Scan for the cell matching the given text and deliver its [X, Y] coordinate at center. 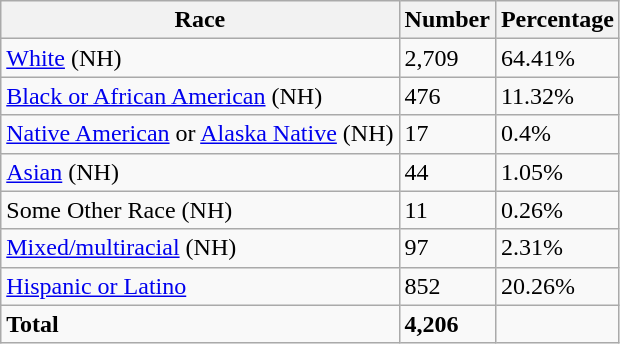
Race [200, 20]
0.4% [557, 134]
44 [447, 172]
0.26% [557, 210]
Native American or Alaska Native (NH) [200, 134]
2,709 [447, 58]
11.32% [557, 96]
Total [200, 324]
Number [447, 20]
17 [447, 134]
4,206 [447, 324]
1.05% [557, 172]
11 [447, 210]
Black or African American (NH) [200, 96]
Mixed/multiracial (NH) [200, 248]
476 [447, 96]
97 [447, 248]
Hispanic or Latino [200, 286]
852 [447, 286]
Percentage [557, 20]
Some Other Race (NH) [200, 210]
20.26% [557, 286]
64.41% [557, 58]
Asian (NH) [200, 172]
White (NH) [200, 58]
2.31% [557, 248]
